Detect which cell encompasses the target text, then output its (X, Y) center coordinate. 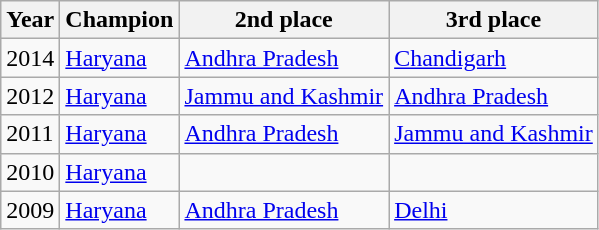
Chandigarh (494, 58)
2nd place (284, 20)
2011 (30, 134)
2009 (30, 210)
Year (30, 20)
2012 (30, 96)
Delhi (494, 210)
2014 (30, 58)
3rd place (494, 20)
Champion (120, 20)
2010 (30, 172)
